Scan for the cell matching the given text and deliver its [X, Y] coordinate at center. 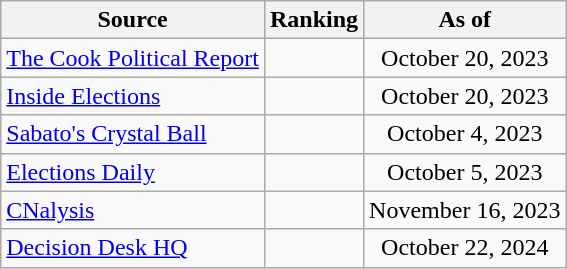
November 16, 2023 [465, 210]
Decision Desk HQ [133, 248]
October 22, 2024 [465, 248]
The Cook Political Report [133, 58]
October 5, 2023 [465, 172]
As of [465, 20]
CNalysis [133, 210]
Ranking [314, 20]
October 4, 2023 [465, 134]
Inside Elections [133, 96]
Source [133, 20]
Elections Daily [133, 172]
Sabato's Crystal Ball [133, 134]
